Identify which cell holds the provided text, then report its (x, y) central coordinate. 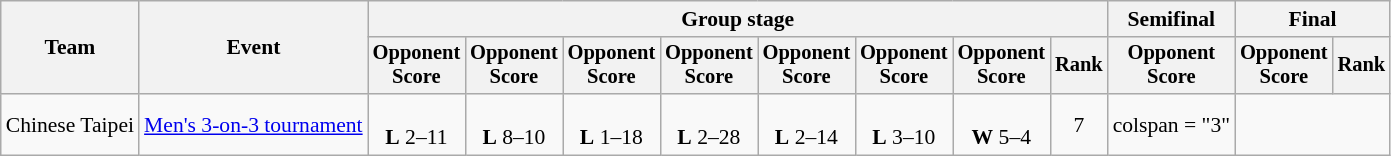
Men's 3-on-3 tournament (254, 124)
L 2–11 (416, 124)
7 (1079, 124)
L 1–18 (612, 124)
Final (1312, 19)
Team (70, 48)
L 2–28 (708, 124)
L 2–14 (806, 124)
Semifinal (1172, 19)
Event (254, 48)
colspan = "3" (1172, 124)
W 5–4 (1002, 124)
Chinese Taipei (70, 124)
L 8–10 (514, 124)
L 3–10 (904, 124)
Group stage (738, 19)
